From the cell containing the given text, extract its center point as [X, Y] coordinate. 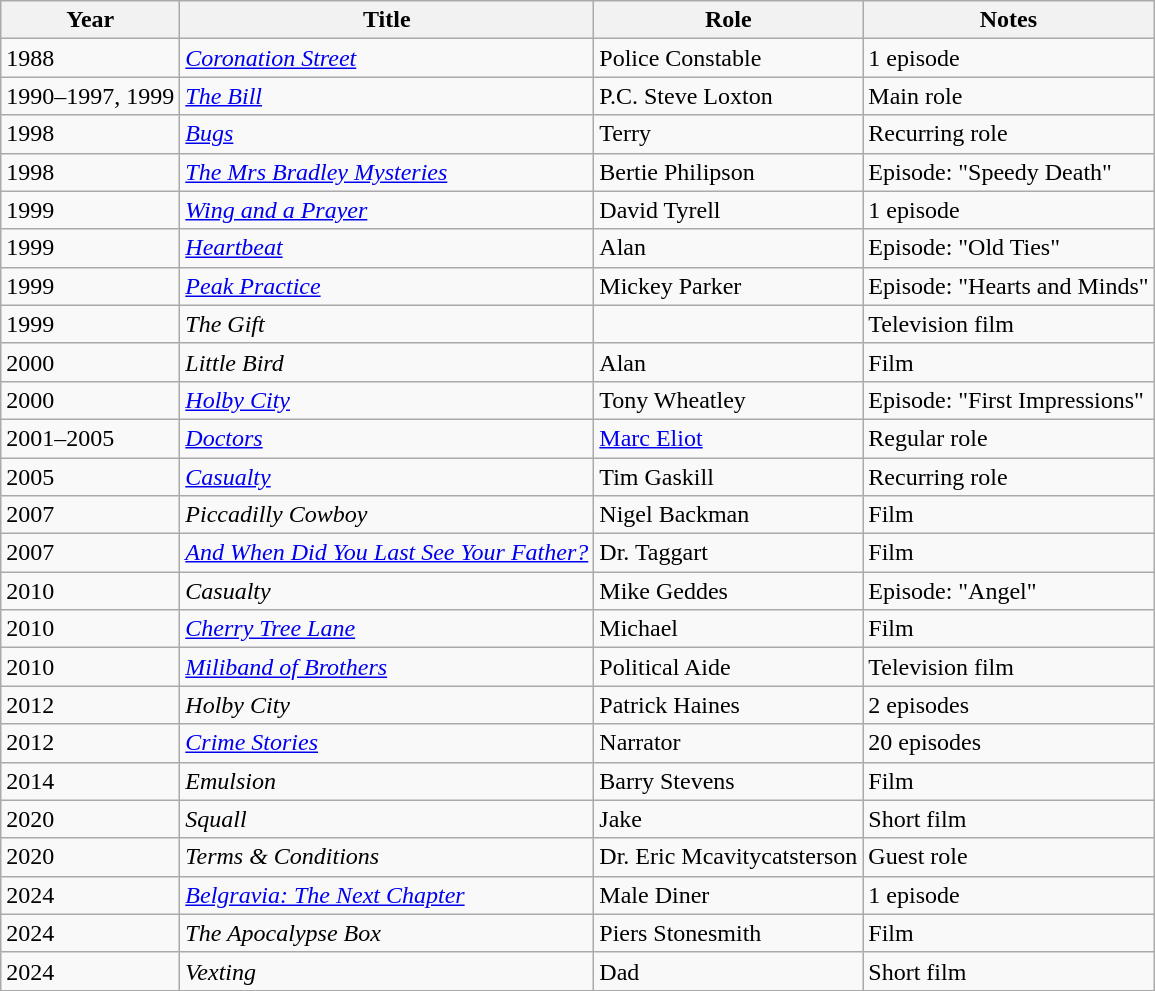
Piccadilly Cowboy [387, 515]
Guest role [1008, 857]
Episode: "Hearts and Minds" [1008, 286]
Notes [1008, 20]
Cherry Tree Lane [387, 629]
Terry [728, 134]
Tony Wheatley [728, 400]
Episode: "First Impressions" [1008, 400]
The Apocalypse Box [387, 933]
Bugs [387, 134]
Year [90, 20]
Mickey Parker [728, 286]
Terms & Conditions [387, 857]
Dr. Eric Mcavitycatsterson [728, 857]
Nigel Backman [728, 515]
And When Did You Last See Your Father? [387, 553]
Dr. Taggart [728, 553]
Squall [387, 819]
The Bill [387, 96]
Narrator [728, 743]
Patrick Haines [728, 705]
The Mrs Bradley Mysteries [387, 172]
Political Aide [728, 667]
2 episodes [1008, 705]
Dad [728, 971]
Piers Stonesmith [728, 933]
Miliband of Brothers [387, 667]
Role [728, 20]
Emulsion [387, 781]
Tim Gaskill [728, 477]
P.C. Steve Loxton [728, 96]
20 episodes [1008, 743]
1988 [90, 58]
Peak Practice [387, 286]
Vexting [387, 971]
Barry Stevens [728, 781]
Episode: "Speedy Death" [1008, 172]
Bertie Philipson [728, 172]
1990–1997, 1999 [90, 96]
Regular role [1008, 438]
Doctors [387, 438]
Main role [1008, 96]
Male Diner [728, 895]
The Gift [387, 324]
Michael [728, 629]
Marc Eliot [728, 438]
Jake [728, 819]
Heartbeat [387, 248]
Title [387, 20]
Police Constable [728, 58]
Belgravia: The Next Chapter [387, 895]
Mike Geddes [728, 591]
Coronation Street [387, 58]
Crime Stories [387, 743]
2005 [90, 477]
Episode: "Angel" [1008, 591]
Wing and a Prayer [387, 210]
2001–2005 [90, 438]
David Tyrell [728, 210]
2014 [90, 781]
Episode: "Old Ties" [1008, 248]
Little Bird [387, 362]
